Output the (x, y) coordinate of the center of the cell containing the given text.  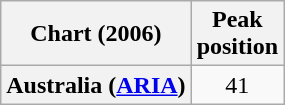
Peakposition (237, 34)
Australia (ARIA) (96, 85)
41 (237, 85)
Chart (2006) (96, 34)
